Identify which cell holds the provided text, then report its (X, Y) central coordinate. 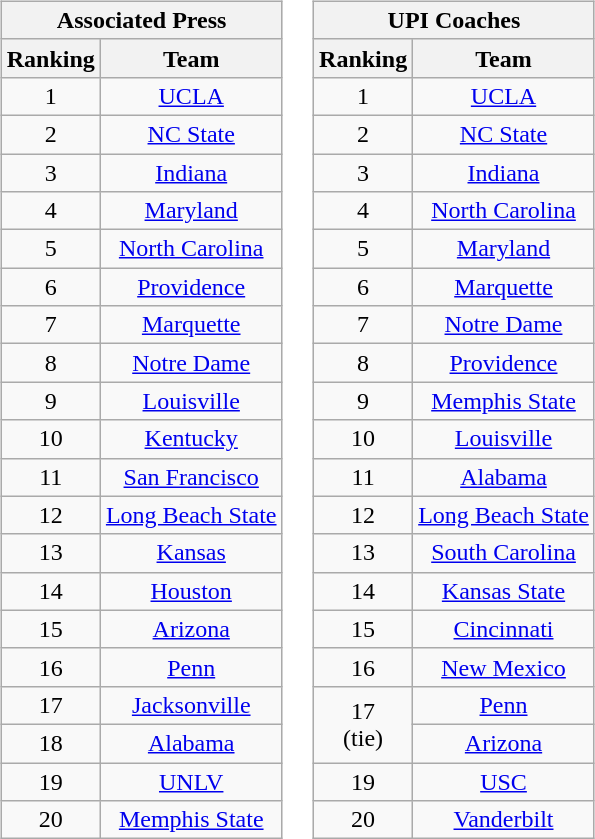
Associated Press (142, 20)
San Francisco (191, 477)
UPI Coaches (454, 20)
Kansas (191, 553)
UNLV (191, 781)
17 (50, 705)
Kansas State (504, 591)
New Mexico (504, 667)
Cincinnati (504, 629)
Vanderbilt (504, 820)
Houston (191, 591)
Kentucky (191, 439)
18 (50, 743)
Jacksonville (191, 705)
USC (504, 781)
South Carolina (504, 553)
17(tie) (364, 724)
